Determine the [X, Y] coordinate at the center of the cell enclosing the given text.  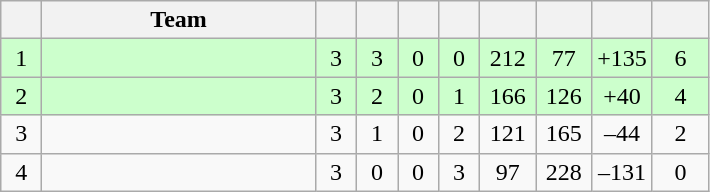
6 [680, 58]
97 [508, 172]
121 [508, 134]
212 [508, 58]
77 [564, 58]
228 [564, 172]
Team [179, 20]
–131 [622, 172]
–44 [622, 134]
165 [564, 134]
+40 [622, 96]
126 [564, 96]
166 [508, 96]
+135 [622, 58]
